Capture the cell that displays the provided text and extract its (X, Y) central coordinate. 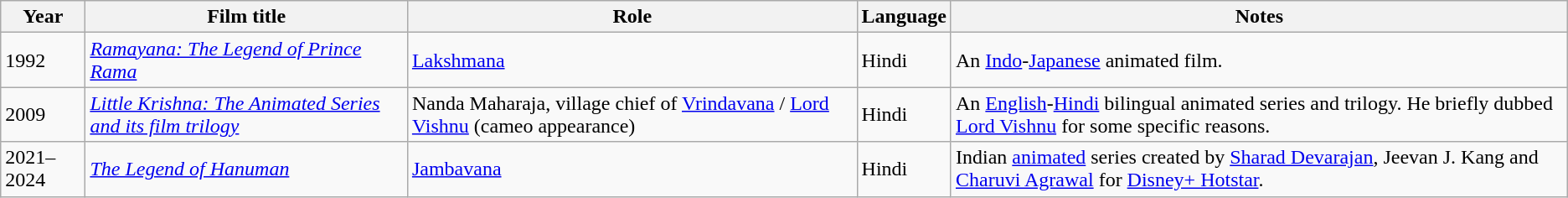
Language (904, 17)
Jambavana (632, 169)
Nanda Maharaja, village chief of Vrindavana / Lord Vishnu (cameo appearance) (632, 114)
Role (632, 17)
Notes (1259, 17)
2009 (44, 114)
Lakshmana (632, 60)
Year (44, 17)
Little Krishna: The Animated Series and its film trilogy (246, 114)
Ramayana: The Legend of Prince Rama (246, 60)
The Legend of Hanuman (246, 169)
Indian animated series created by Sharad Devarajan, Jeevan J. Kang and Charuvi Agrawal for Disney+ Hotstar. (1259, 169)
1992 (44, 60)
An Indo-Japanese animated film. (1259, 60)
Film title (246, 17)
2021–2024 (44, 169)
An English-Hindi bilingual animated series and trilogy. He briefly dubbed Lord Vishnu for some specific reasons. (1259, 114)
